Identify which cell holds the provided text, then report its [x, y] central coordinate. 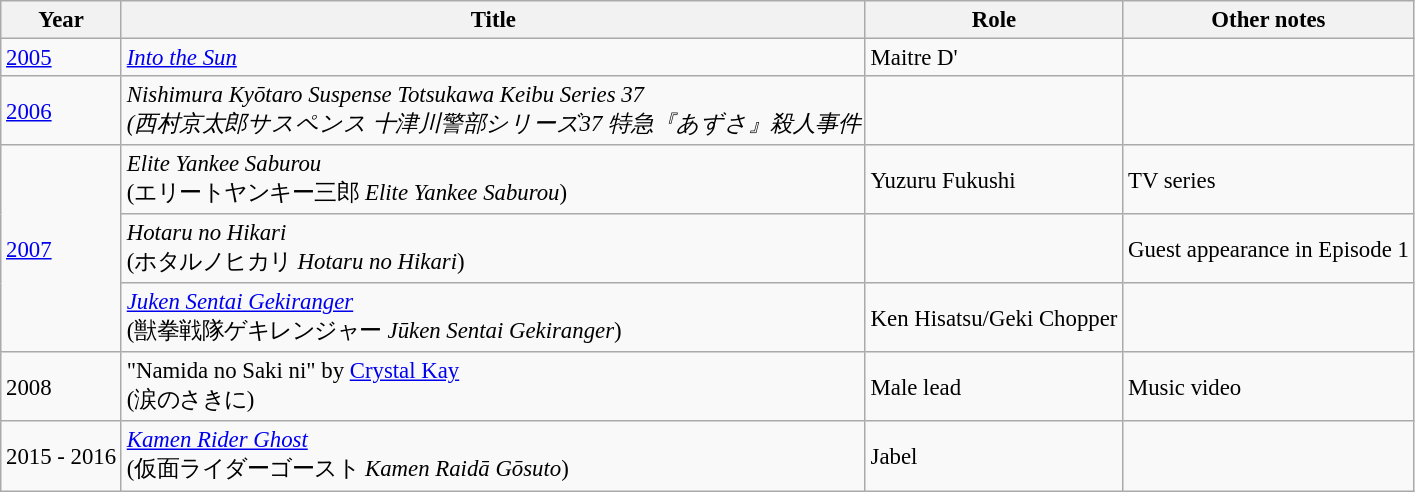
Elite Yankee Saburou(エリートヤンキー三郎 Elite Yankee Saburou) [493, 180]
Title [493, 20]
Nishimura Kyōtaro Suspense Totsukawa Keibu Series 37(西村京太郎サスペンス 十津川警部シリーズ37 特急『あずさ』殺人事件 [493, 110]
Male lead [994, 386]
Role [994, 20]
Juken Sentai Gekiranger(獣拳戦隊ゲキレンジャー Jūken Sentai Gekiranger) [493, 318]
2015 - 2016 [62, 456]
"Namida no Saki ni" by Crystal Kay (涙のさきに) [493, 386]
TV series [1268, 180]
Hotaru no Hikari(ホタルノヒカリ Hotaru no Hikari) [493, 248]
Ken Hisatsu/Geki Chopper [994, 318]
Guest appearance in Episode 1 [1268, 248]
Maitre D' [994, 58]
Kamen Rider Ghost(仮面ライダーゴースト Kamen Raidā Gōsuto) [493, 456]
Yuzuru Fukushi [994, 180]
Into the Sun [493, 58]
Year [62, 20]
2006 [62, 110]
Music video [1268, 386]
Other notes [1268, 20]
2008 [62, 386]
2007 [62, 248]
2005 [62, 58]
Jabel [994, 456]
